Capture the cell that displays the provided text and extract its [X, Y] central coordinate. 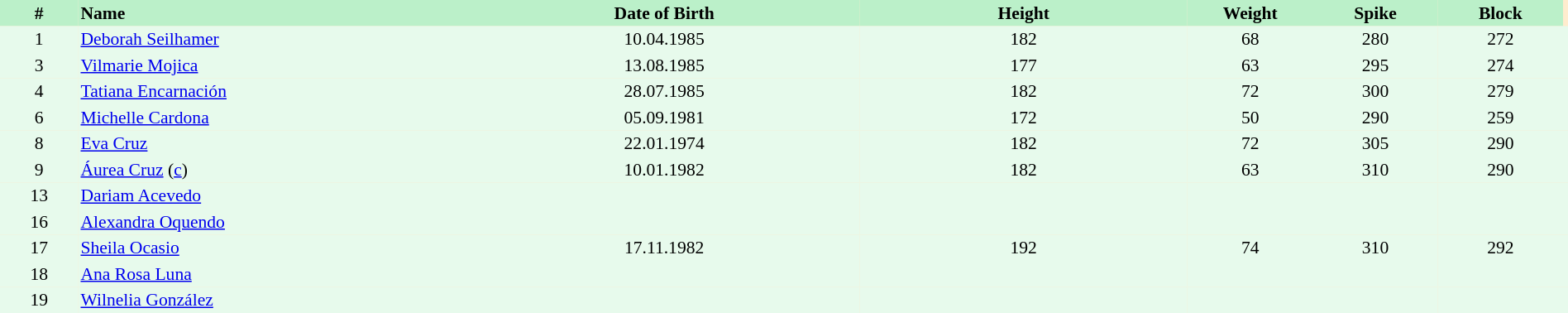
68 [1250, 40]
172 [1024, 118]
10.04.1985 [664, 40]
74 [1250, 248]
16 [39, 222]
# [39, 13]
Wilnelia González [273, 300]
Eva Cruz [273, 144]
Block [1500, 13]
05.09.1981 [664, 118]
Tatiana Encarnación [273, 91]
274 [1500, 65]
Name [273, 13]
Áurea Cruz (c) [273, 170]
17 [39, 248]
9 [39, 170]
Sheila Ocasio [273, 248]
Date of Birth [664, 13]
295 [1374, 65]
Dariam Acevedo [273, 195]
279 [1500, 91]
192 [1024, 248]
22.01.1974 [664, 144]
18 [39, 274]
Michelle Cardona [273, 118]
1 [39, 40]
17.11.1982 [664, 248]
305 [1374, 144]
10.01.1982 [664, 170]
272 [1500, 40]
259 [1500, 118]
Height [1024, 13]
Ana Rosa Luna [273, 274]
Weight [1250, 13]
28.07.1985 [664, 91]
13.08.1985 [664, 65]
19 [39, 300]
3 [39, 65]
Spike [1374, 13]
50 [1250, 118]
4 [39, 91]
Alexandra Oquendo [273, 222]
177 [1024, 65]
8 [39, 144]
13 [39, 195]
280 [1374, 40]
292 [1500, 248]
Deborah Seilhamer [273, 40]
300 [1374, 91]
Vilmarie Mojica [273, 65]
6 [39, 118]
